Return (x, y) of the center of cell containing provided text 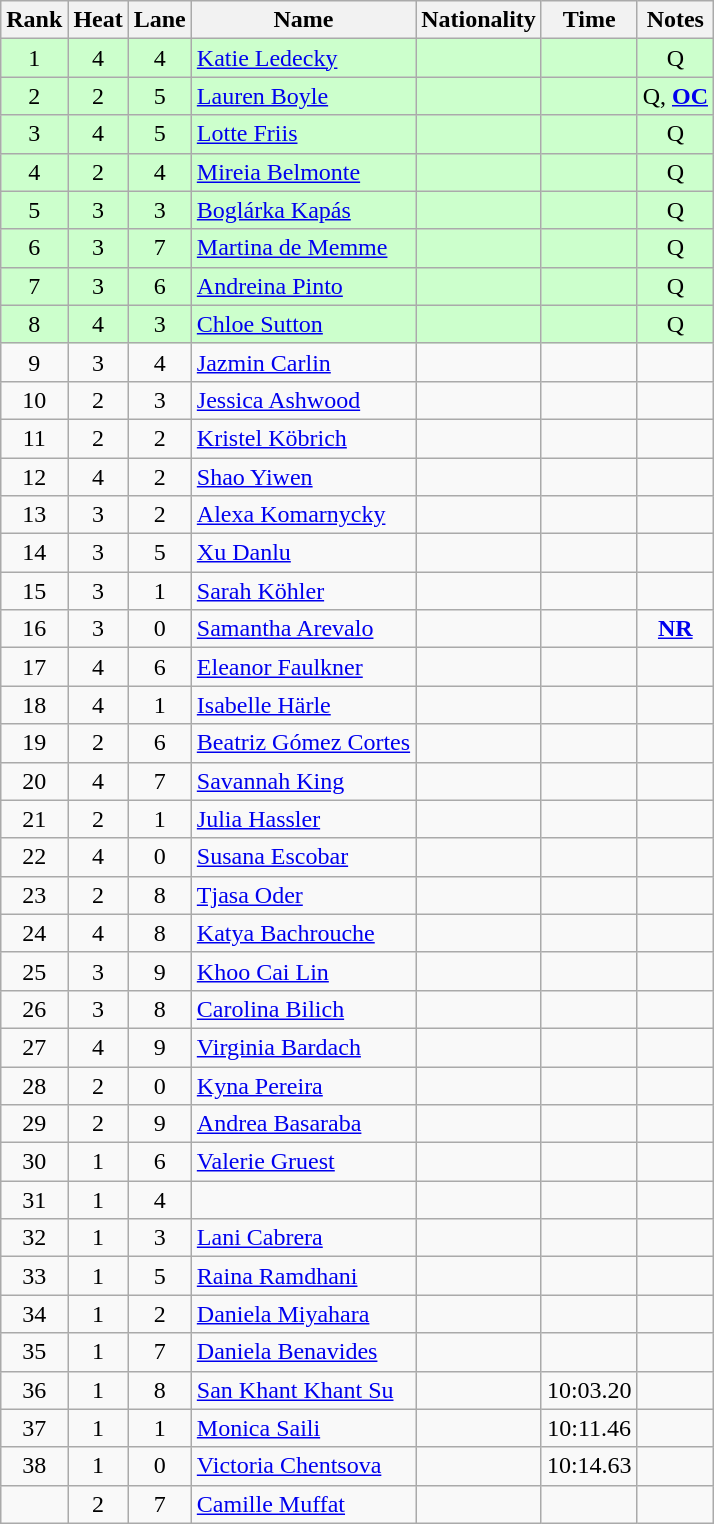
Martina de Memme (303, 248)
Andrea Basaraba (303, 1124)
Name (303, 20)
Mireia Belmonte (303, 172)
18 (34, 705)
Chloe Sutton (303, 324)
12 (34, 477)
22 (34, 857)
Raina Ramdhani (303, 1276)
32 (34, 1238)
Carolina Bilich (303, 1009)
33 (34, 1276)
Andreina Pinto (303, 286)
Rank (34, 20)
26 (34, 1009)
Khoo Cai Lin (303, 971)
37 (34, 1428)
35 (34, 1352)
Katie Ledecky (303, 58)
21 (34, 819)
25 (34, 971)
Valerie Gruest (303, 1162)
Q, OC (675, 96)
Notes (675, 20)
Lane (160, 20)
10:11.46 (589, 1428)
15 (34, 591)
16 (34, 629)
11 (34, 438)
24 (34, 933)
Heat (98, 20)
NR (675, 629)
Xu Danlu (303, 553)
Samantha Arevalo (303, 629)
Katya Bachrouche (303, 933)
28 (34, 1085)
34 (34, 1314)
17 (34, 667)
Lotte Friis (303, 134)
Susana Escobar (303, 857)
Kyna Pereira (303, 1085)
Jazmin Carlin (303, 362)
10:14.63 (589, 1466)
20 (34, 781)
38 (34, 1466)
27 (34, 1047)
Lani Cabrera (303, 1238)
Jessica Ashwood (303, 400)
Daniela Miyahara (303, 1314)
36 (34, 1390)
Daniela Benavides (303, 1352)
10 (34, 400)
San Khant Khant Su (303, 1390)
10:03.20 (589, 1390)
Shao Yiwen (303, 477)
Tjasa Oder (303, 895)
Savannah King (303, 781)
Kristel Köbrich (303, 438)
Victoria Chentsova (303, 1466)
Isabelle Härle (303, 705)
13 (34, 515)
Boglárka Kapás (303, 210)
Beatriz Gómez Cortes (303, 743)
Monica Saili (303, 1428)
Nationality (479, 20)
30 (34, 1162)
Julia Hassler (303, 819)
31 (34, 1200)
Lauren Boyle (303, 96)
Time (589, 20)
29 (34, 1124)
14 (34, 553)
Eleanor Faulkner (303, 667)
Virginia Bardach (303, 1047)
Sarah Köhler (303, 591)
19 (34, 743)
23 (34, 895)
Alexa Komarnycky (303, 515)
Camille Muffat (303, 1504)
